For the text-containing cell, return its midpoint in [x, y] coordinate format. 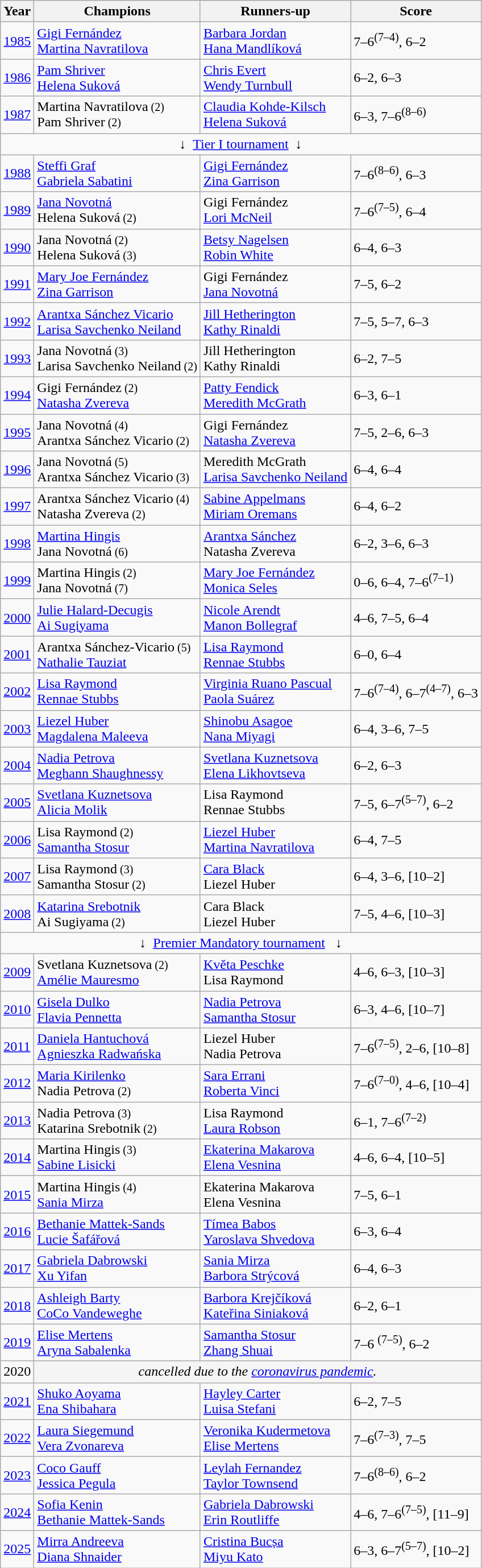
6–4, 3–6, [10–2] [416, 876]
Gisela Dulko Flavia Pennetta [117, 1009]
Hayley Carter Luisa Stefani [275, 1401]
7–6(8–6), 6–2 [416, 1475]
↓ Premier Mandatory tournament ↓ [241, 943]
Sania Mirza Barbora Strýcová [275, 1269]
Nicole Arendt Manon Bollegraf [275, 618]
Liezel Huber Magdalena Maleeva [117, 728]
6–2, 3–6, 6–3 [416, 544]
6–4, 6–4 [416, 470]
Jana Novotná Helena Suková (2) [117, 211]
2015 [17, 1195]
1998 [17, 544]
2022 [17, 1438]
Nadia Petrova (3) Katarina Srebotnik (2) [117, 1121]
Lisa Raymond Laura Robson [275, 1121]
2019 [17, 1343]
Score [416, 11]
7–5, 4–6, [10–3] [416, 914]
1996 [17, 470]
Tímea Babos Yaroslava Shvedova [275, 1231]
Katarina Srebotnik Ai Sugiyama (2) [117, 914]
Martina Hingis (4) Sania Mirza [117, 1195]
4–6, 6–3, [10–3] [416, 972]
Gabriela Dabrowski Xu Yifan [117, 1269]
2008 [17, 914]
7–5, 2–6, 6–3 [416, 432]
7–5, 5–7, 6–3 [416, 321]
Jana Novotná (2) Helena Suková (3) [117, 247]
Mirra Andreeva Diana Shnaider [117, 1549]
1990 [17, 247]
Arantxa Sánchez-Vicario (5) Nathalie Tauziat [117, 654]
2013 [17, 1121]
2014 [17, 1157]
Lisa Raymond (3) Samantha Stosur (2) [117, 876]
2021 [17, 1401]
Mary Joe Fernández Monica Seles [275, 580]
Barbara Jordan Hana Mandlíková [275, 41]
1985 [17, 41]
2006 [17, 840]
Coco Gauff Jessica Pegula [117, 1475]
2018 [17, 1305]
2011 [17, 1047]
6–1, 7–6(7–2) [416, 1121]
7–6(7–3), 7–5 [416, 1438]
2024 [17, 1512]
1988 [17, 173]
2010 [17, 1009]
1991 [17, 284]
2012 [17, 1083]
6–2, 6–1 [416, 1305]
Gigi Fernández Natasha Zvereva [275, 432]
7–6(7–5), 2–6, [10–8] [416, 1047]
Patty Fendick Meredith McGrath [275, 395]
1986 [17, 77]
Gigi Fernández (2) Natasha Zvereva [117, 395]
Shinobu Asagoe Nana Miyagi [275, 728]
cancelled due to the coronavirus pandemic. [258, 1372]
6–3, 6–4 [416, 1231]
Laura Siegemund Vera Zvonareva [117, 1438]
2002 [17, 692]
1999 [17, 580]
Ashleigh Barty CoCo Vandeweghe [117, 1305]
Martina Hingis (2) Jana Novotná (7) [117, 580]
Liezel Huber Nadia Petrova [275, 1047]
7–6(7–5), 6–4 [416, 211]
Pam Shriver Helena Suková [117, 77]
7–6 (7–5), 6–2 [416, 1343]
Cristina Bucșa Miyu Kato [275, 1549]
1994 [17, 395]
Svetlana Kuznetsova Alicia Molik [117, 802]
7–6(7–0), 4–6, [10–4] [416, 1083]
Nadia Petrova Samantha Stosur [275, 1009]
Gigi Fernández Zina Garrison [275, 173]
7–6(8–6), 6–3 [416, 173]
6–4, 3–6, 7–5 [416, 728]
Sara Errani Roberta Vinci [275, 1083]
Julie Halard-Decugis Ai Sugiyama [117, 618]
4–6, 7–5, 6–4 [416, 618]
6–3, 7–6(8–6) [416, 115]
6–0, 6–4 [416, 654]
2016 [17, 1231]
Gigi Fernández Jana Novotná [275, 284]
Virginia Ruano Pascual Paola Suárez [275, 692]
Champions [117, 11]
1987 [17, 115]
Jana Novotná (3) Larisa Savchenko Neiland (2) [117, 358]
Arantxa Sánchez Vicario (4) Natasha Zvereva (2) [117, 506]
Sofia Kenin Bethanie Mattek-Sands [117, 1512]
7–5, 6–2 [416, 284]
Maria Kirilenko Nadia Petrova (2) [117, 1083]
Gabriela Dabrowski Erin Routliffe [275, 1512]
Betsy Nagelsen Robin White [275, 247]
Martina Hingis Jana Novotná (6) [117, 544]
1997 [17, 506]
Shuko Aoyama Ena Shibahara [117, 1401]
Nadia Petrova Meghann Shaughnessy [117, 766]
0–6, 6–4, 7–6(7–1) [416, 580]
Bethanie Mattek-Sands Lucie Šafářová [117, 1231]
Martina Hingis (3) Sabine Lisicki [117, 1157]
6–4, 7–5 [416, 840]
Gigi Fernández Lori McNeil [275, 211]
2017 [17, 1269]
Year [17, 11]
Jana Novotná (4) Arantxa Sánchez Vicario (2) [117, 432]
7–6(7–4), 6–2 [416, 41]
Květa Peschke Lisa Raymond [275, 972]
Mary Joe Fernández Zina Garrison [117, 284]
↓ Tier I tournament ↓ [241, 144]
2009 [17, 972]
2007 [17, 876]
4–6, 6–4, [10–5] [416, 1157]
Arantxa Sánchez Vicario Larisa Savchenko Neiland [117, 321]
Lisa Raymond (2) Samantha Stosur [117, 840]
Veronika Kudermetova Elise Mertens [275, 1438]
Svetlana Kuznetsova Elena Likhovtseva [275, 766]
Runners-up [275, 11]
Martina Navratilova (2) Pam Shriver (2) [117, 115]
2000 [17, 618]
6–3, 6–1 [416, 395]
1992 [17, 321]
Claudia Kohde-Kilsch Helena Suková [275, 115]
Liezel Huber Martina Navratilova [275, 840]
4–6, 7–6(7–5), [11–9] [416, 1512]
Steffi Graf Gabriela Sabatini [117, 173]
2020 [17, 1372]
Svetlana Kuznetsova (2) Amélie Mauresmo [117, 972]
Gigi Fernández Martina Navratilova [117, 41]
Barbora Krejčíková Kateřina Siniaková [275, 1305]
6–3, 6–7(5–7), [10–2] [416, 1549]
2003 [17, 728]
2005 [17, 802]
Chris Evert Wendy Turnbull [275, 77]
Sabine Appelmans Miriam Oremans [275, 506]
Elise Mertens Aryna Sabalenka [117, 1343]
6–4, 6–2 [416, 506]
Daniela Hantuchová Agnieszka Radwańska [117, 1047]
2025 [17, 1549]
7–5, 6–1 [416, 1195]
Leylah Fernandez Taylor Townsend [275, 1475]
7–6(7–4), 6–7(4–7), 6–3 [416, 692]
Samantha Stosur Zhang Shuai [275, 1343]
2001 [17, 654]
Meredith McGrath Larisa Savchenko Neiland [275, 470]
1989 [17, 211]
6–3, 4–6, [10–7] [416, 1009]
1993 [17, 358]
Jana Novotná (5) Arantxa Sánchez Vicario (3) [117, 470]
2023 [17, 1475]
Arantxa Sánchez Natasha Zvereva [275, 544]
7–5, 6–7(5–7), 6–2 [416, 802]
2004 [17, 766]
1995 [17, 432]
